Capture the cell that displays the provided text and extract its [x, y] central coordinate. 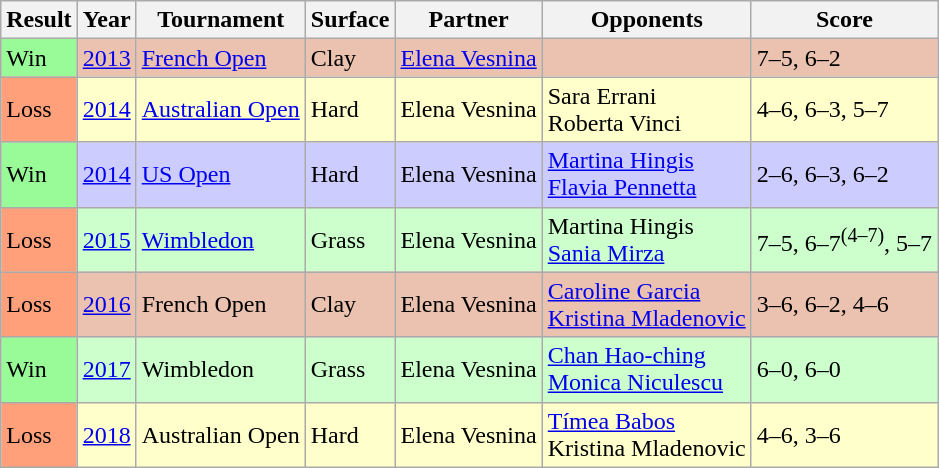
2015 [106, 240]
US Open [220, 174]
Martina Hingis Flavia Pennetta [646, 174]
Score [844, 20]
4–6, 3–6 [844, 434]
Chan Hao-ching Monica Niculescu [646, 370]
7–5, 6–7(4–7), 5–7 [844, 240]
Tournament [220, 20]
Tímea Babos Kristina Mladenovic [646, 434]
Surface [350, 20]
2016 [106, 304]
4–6, 6–3, 5–7 [844, 110]
Martina Hingis Sania Mirza [646, 240]
Result [39, 20]
Caroline Garcia Kristina Mladenovic [646, 304]
2–6, 6–3, 6–2 [844, 174]
2018 [106, 434]
2017 [106, 370]
Opponents [646, 20]
Sara Errani Roberta Vinci [646, 110]
7–5, 6–2 [844, 58]
3–6, 6–2, 4–6 [844, 304]
Partner [468, 20]
Year [106, 20]
6–0, 6–0 [844, 370]
2013 [106, 58]
